Search for the cell housing the specified text and yield its [x, y] center coordinate. 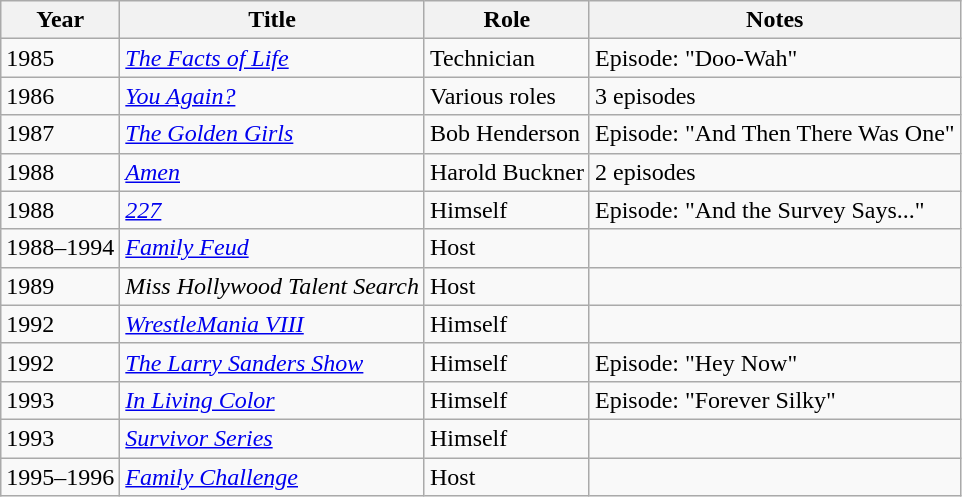
227 [272, 210]
Bob Henderson [506, 134]
The Larry Sanders Show [272, 362]
Role [506, 20]
1989 [60, 286]
The Golden Girls [272, 134]
1986 [60, 96]
Episode: "And Then There Was One" [774, 134]
Notes [774, 20]
1985 [60, 58]
Episode: "And the Survey Says..." [774, 210]
Amen [272, 172]
Episode: "Hey Now" [774, 362]
In Living Color [272, 400]
You Again? [272, 96]
WrestleMania VIII [272, 324]
Family Challenge [272, 477]
1988–1994 [60, 248]
The Facts of Life [272, 58]
Miss Hollywood Talent Search [272, 286]
Title [272, 20]
3 episodes [774, 96]
Harold Buckner [506, 172]
Episode: "Forever Silky" [774, 400]
1995–1996 [60, 477]
1987 [60, 134]
Various roles [506, 96]
Year [60, 20]
Family Feud [272, 248]
Survivor Series [272, 438]
2 episodes [774, 172]
Episode: "Doo-Wah" [774, 58]
Technician [506, 58]
